Pinpoint the cell where the given text exists, returning its (X, Y) midpoint coordinate. 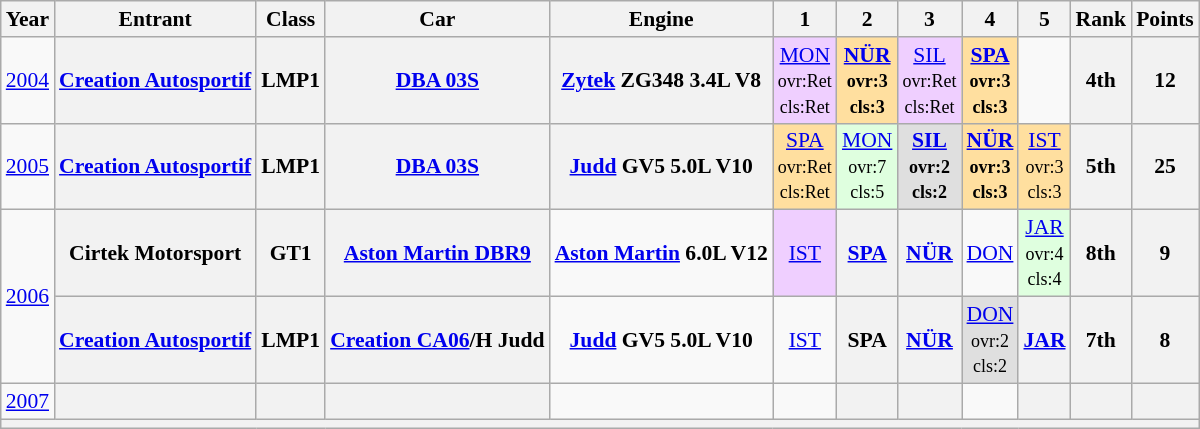
Entrant (155, 19)
25 (1165, 166)
DONovr:2cls:2 (990, 340)
2004 (28, 80)
4 (990, 19)
8th (1102, 254)
SPAovr:Retcls:Ret (805, 166)
ISTovr:3cls:3 (1044, 166)
JARovr:4cls:4 (1044, 254)
5 (1044, 19)
1 (805, 19)
3 (929, 19)
5th (1102, 166)
12 (1165, 80)
2 (868, 19)
9 (1165, 254)
Engine (662, 19)
SILovr:2cls:2 (929, 166)
8 (1165, 340)
Year (28, 19)
2006 (28, 296)
Points (1165, 19)
Creation CA06/H Judd (437, 340)
Class (290, 19)
MONovr:7cls:5 (868, 166)
Aston Martin DBR9 (437, 254)
Car (437, 19)
Rank (1102, 19)
MONovr:Retcls:Ret (805, 80)
2007 (28, 401)
GT1 (290, 254)
Zytek ZG348 3.4L V8 (662, 80)
Aston Martin 6.0L V12 (662, 254)
Cirtek Motorsport (155, 254)
JAR (1044, 340)
DON (990, 254)
4th (1102, 80)
SILovr:Retcls:Ret (929, 80)
2005 (28, 166)
SPAovr:3cls:3 (990, 80)
7th (1102, 340)
